Extract the (X, Y) coordinate from the center of the cell holding the provided text.  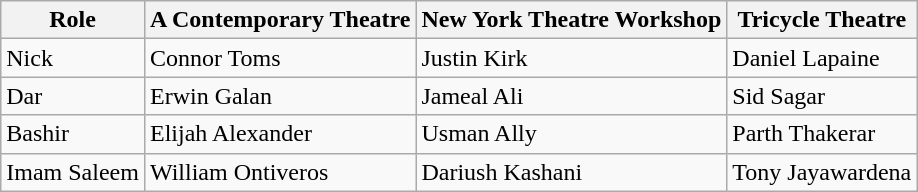
Daniel Lapaine (822, 58)
Role (73, 20)
Jameal Ali (572, 96)
Tricycle Theatre (822, 20)
Dariush Kashani (572, 172)
Bashir (73, 134)
Usman Ally (572, 134)
Nick (73, 58)
Dar (73, 96)
New York Theatre Workshop (572, 20)
Connor Toms (280, 58)
Erwin Galan (280, 96)
Sid Sagar (822, 96)
Imam Saleem (73, 172)
A Contemporary Theatre (280, 20)
Parth Thakerar (822, 134)
Justin Kirk (572, 58)
William Ontiveros (280, 172)
Tony Jayawardena (822, 172)
Elijah Alexander (280, 134)
